Determine the [x, y] coordinate at the center of the cell enclosing the given text.  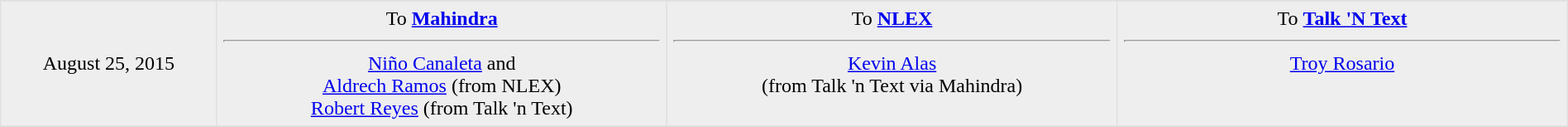
To NLEXKevin Alas(from Talk 'n Text via Mahindra) [892, 64]
August 25, 2015 [109, 64]
To MahindraNiño Canaleta andAldrech Ramos (from NLEX)Robert Reyes (from Talk 'n Text) [442, 64]
To Talk 'N TextTroy Rosario [1342, 64]
